Provide the (X, Y) coordinate of the cell's center where the given text is located.  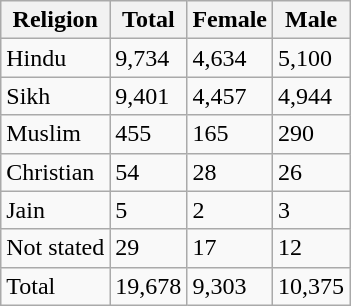
Hindu (56, 58)
Muslim (56, 134)
4,944 (312, 96)
9,303 (230, 286)
29 (148, 248)
Sikh (56, 96)
28 (230, 172)
Christian (56, 172)
Male (312, 20)
Not stated (56, 248)
290 (312, 134)
4,457 (230, 96)
165 (230, 134)
9,734 (148, 58)
54 (148, 172)
26 (312, 172)
9,401 (148, 96)
Female (230, 20)
455 (148, 134)
5,100 (312, 58)
Religion (56, 20)
19,678 (148, 286)
12 (312, 248)
2 (230, 210)
5 (148, 210)
10,375 (312, 286)
3 (312, 210)
Jain (56, 210)
17 (230, 248)
4,634 (230, 58)
